Provide the (x, y) coordinate of the cell's center where the given text is located.  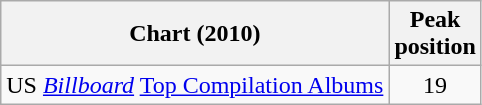
19 (435, 85)
US Billboard Top Compilation Albums (195, 85)
Chart (2010) (195, 34)
Peakposition (435, 34)
